Scan for the cell matching the given text and deliver its (x, y) coordinate at center. 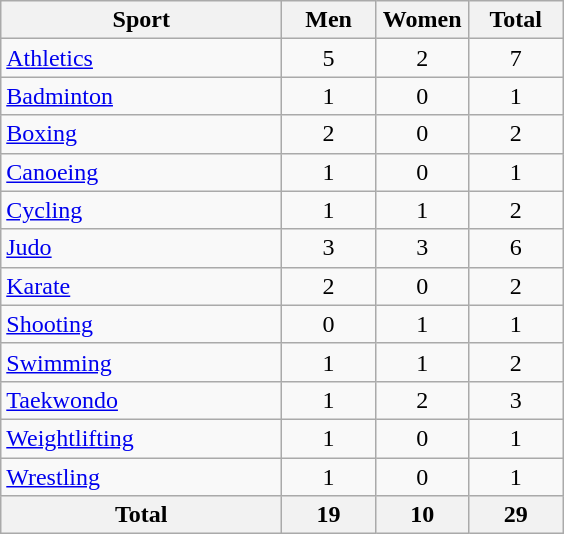
6 (516, 248)
Badminton (142, 96)
Canoeing (142, 172)
10 (422, 515)
Weightlifting (142, 438)
Swimming (142, 362)
29 (516, 515)
Cycling (142, 210)
Taekwondo (142, 400)
5 (329, 58)
Athletics (142, 58)
Karate (142, 286)
Sport (142, 20)
19 (329, 515)
Wrestling (142, 477)
7 (516, 58)
Women (422, 20)
Judo (142, 248)
Boxing (142, 134)
Shooting (142, 324)
Men (329, 20)
